Pinpoint the cell where the given text exists, returning its [X, Y] midpoint coordinate. 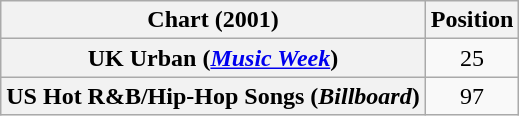
97 [472, 96]
Position [472, 20]
25 [472, 58]
UK Urban (Music Week) [213, 58]
Chart (2001) [213, 20]
US Hot R&B/Hip-Hop Songs (Billboard) [213, 96]
